Pinpoint the cell where the given text exists, returning its (x, y) midpoint coordinate. 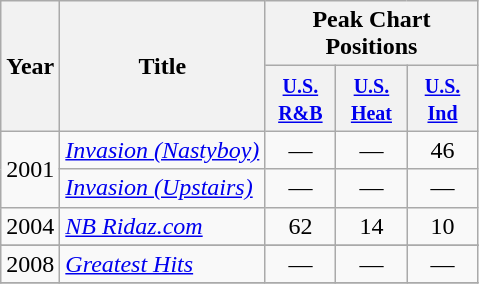
Year (30, 66)
Invasion (Upstairs) (162, 188)
2001 (30, 169)
14 (372, 226)
2008 (30, 264)
46 (442, 150)
Invasion (Nastyboy) (162, 150)
U.S. R&B (300, 98)
Greatest Hits (162, 264)
Title (162, 66)
Peak Chart Positions (372, 34)
62 (300, 226)
10 (442, 226)
2004 (30, 226)
NB Ridaz.com (162, 226)
U.S. Heat (372, 98)
U.S. Ind (442, 98)
